For the text-containing cell, return its midpoint in (X, Y) coordinate format. 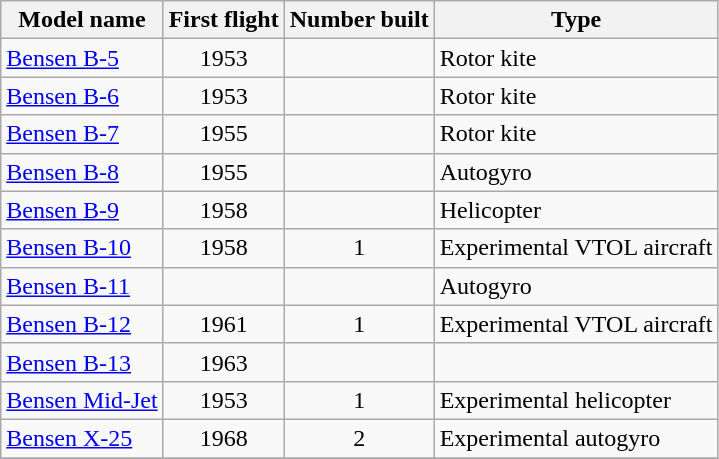
Bensen B-10 (82, 248)
Bensen B-8 (82, 172)
Bensen B-12 (82, 324)
1961 (224, 324)
Model name (82, 20)
Bensen B-7 (82, 134)
Number built (359, 20)
Bensen Mid-Jet (82, 400)
Bensen B-6 (82, 96)
2 (359, 438)
Experimental autogyro (576, 438)
Experimental helicopter (576, 400)
Bensen B-11 (82, 286)
Type (576, 20)
Helicopter (576, 210)
1963 (224, 362)
First flight (224, 20)
Bensen X-25 (82, 438)
1968 (224, 438)
Bensen B-5 (82, 58)
Bensen B-13 (82, 362)
Bensen B-9 (82, 210)
